Scan for the cell matching the given text and deliver its [x, y] coordinate at center. 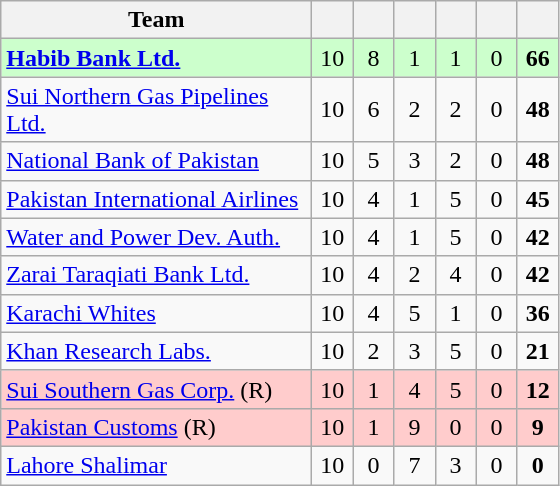
Lahore Shalimar [156, 465]
36 [538, 313]
Karachi Whites [156, 313]
21 [538, 351]
Khan Research Labs. [156, 351]
7 [414, 465]
Team [156, 20]
Pakistan Customs (R) [156, 427]
45 [538, 199]
12 [538, 389]
Zarai Taraqiati Bank Ltd. [156, 275]
Pakistan International Airlines [156, 199]
66 [538, 58]
Sui Southern Gas Corp. (R) [156, 389]
Sui Northern Gas Pipelines Ltd. [156, 110]
National Bank of Pakistan [156, 161]
Habib Bank Ltd. [156, 58]
6 [374, 110]
Water and Power Dev. Auth. [156, 237]
8 [374, 58]
